Detect which cell encompasses the target text, then output its (X, Y) center coordinate. 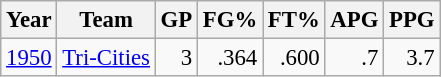
3.7 (412, 58)
.600 (294, 58)
.364 (230, 58)
FG% (230, 20)
PPG (412, 20)
GP (176, 20)
FT% (294, 20)
.7 (354, 58)
Tri-Cities (106, 58)
Team (106, 20)
3 (176, 58)
Year (29, 20)
1950 (29, 58)
APG (354, 20)
